Determine the (X, Y) coordinate at the center of the cell enclosing the given text.  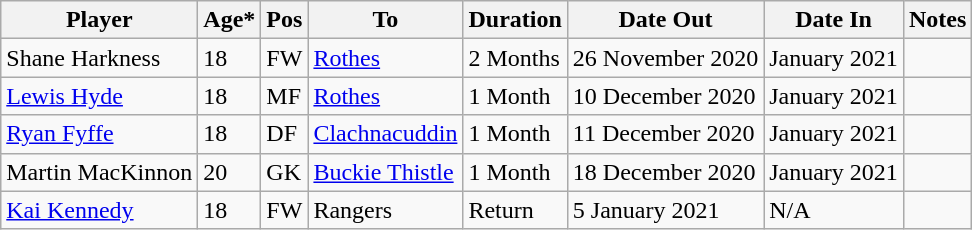
18 December 2020 (665, 172)
26 November 2020 (665, 58)
11 December 2020 (665, 134)
Rangers (386, 210)
Age* (230, 20)
Pos (284, 20)
5 January 2021 (665, 210)
Buckie Thistle (386, 172)
Duration (515, 20)
2 Months (515, 58)
DF (284, 134)
MF (284, 96)
Shane Harkness (100, 58)
Martin MacKinnon (100, 172)
Notes (937, 20)
GK (284, 172)
20 (230, 172)
Kai Kennedy (100, 210)
Date Out (665, 20)
Return (515, 210)
To (386, 20)
10 December 2020 (665, 96)
Ryan Fyffe (100, 134)
Player (100, 20)
Lewis Hyde (100, 96)
Date In (834, 20)
N/A (834, 210)
Clachnacuddin (386, 134)
